Scan for the cell matching the given text and deliver its (X, Y) coordinate at center. 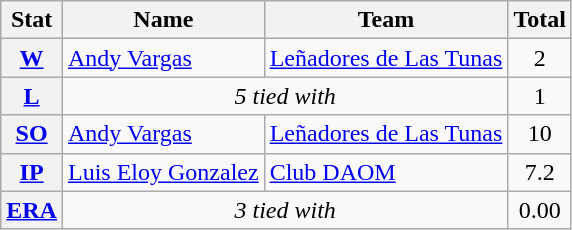
2 (540, 58)
SO (32, 134)
ERA (32, 210)
W (32, 58)
10 (540, 134)
Stat (32, 20)
3 tied with (284, 210)
L (32, 96)
Club DAOM (386, 172)
Luis Eloy Gonzalez (163, 172)
0.00 (540, 210)
Team (386, 20)
Total (540, 20)
7.2 (540, 172)
5 tied with (284, 96)
Name (163, 20)
1 (540, 96)
IP (32, 172)
